Scan for the cell matching the given text and deliver its (X, Y) coordinate at center. 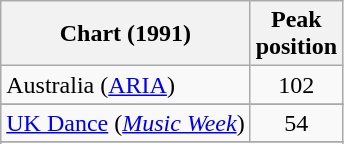
Peakposition (296, 34)
Australia (ARIA) (126, 85)
102 (296, 85)
UK Dance (Music Week) (126, 123)
54 (296, 123)
Chart (1991) (126, 34)
